Capture the cell that displays the provided text and extract its (x, y) central coordinate. 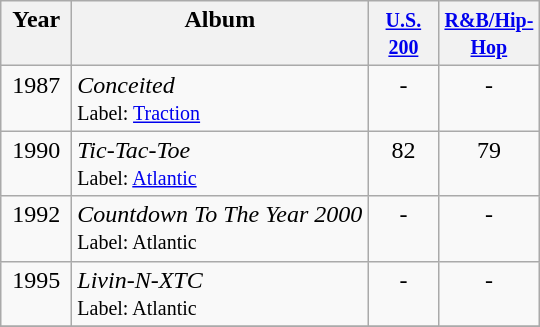
Album (220, 34)
ConceitedLabel: Traction (220, 98)
1992 (36, 228)
1987 (36, 98)
Livin-N-XTC Label: Atlantic (220, 294)
R&B/Hip-Hop (489, 34)
Countdown To The Year 2000Label: Atlantic (220, 228)
1990 (36, 164)
U.S. 200 (404, 34)
Tic-Tac-ToeLabel: Atlantic (220, 164)
82 (404, 164)
79 (489, 164)
1995 (36, 294)
Year (36, 34)
